Provide the [X, Y] coordinate of the cell's center where the given text is located.  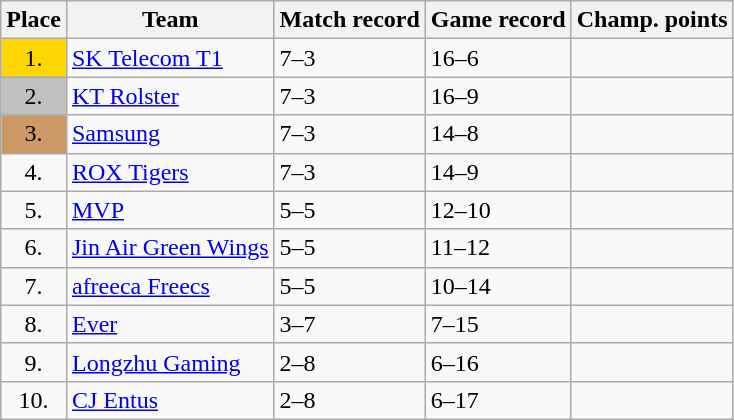
16–9 [498, 96]
Match record [350, 20]
9. [34, 362]
Game record [498, 20]
Ever [170, 324]
MVP [170, 210]
10–14 [498, 286]
SK Telecom T1 [170, 58]
3. [34, 134]
3–7 [350, 324]
11–12 [498, 248]
4. [34, 172]
ROX Tigers [170, 172]
6. [34, 248]
7. [34, 286]
1. [34, 58]
Team [170, 20]
6–17 [498, 400]
14–8 [498, 134]
KT Rolster [170, 96]
5. [34, 210]
14–9 [498, 172]
Longzhu Gaming [170, 362]
8. [34, 324]
7–15 [498, 324]
Champ. points [652, 20]
Place [34, 20]
12–10 [498, 210]
6–16 [498, 362]
Jin Air Green Wings [170, 248]
afreeca Freecs [170, 286]
CJ Entus [170, 400]
10. [34, 400]
16–6 [498, 58]
2. [34, 96]
Samsung [170, 134]
